Search for the cell housing the specified text and yield its [X, Y] center coordinate. 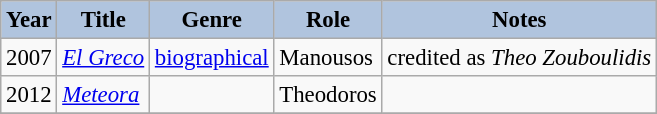
2007 [29, 58]
Notes [519, 20]
credited as Theo Zouboulidis [519, 58]
biographical [212, 58]
Year [29, 20]
2012 [29, 95]
Title [104, 20]
Role [328, 20]
Manousos [328, 58]
Meteora [104, 95]
Theodoros [328, 95]
Genre [212, 20]
El Greco [104, 58]
